Detect which cell encompasses the target text, then output its (X, Y) center coordinate. 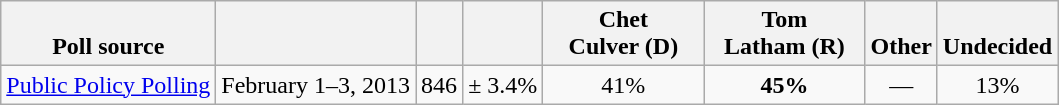
— (901, 85)
846 (440, 85)
Poll source (108, 34)
ChetCulver (D) (624, 34)
45% (784, 85)
Public Policy Polling (108, 85)
February 1–3, 2013 (316, 85)
Undecided (997, 34)
± 3.4% (503, 85)
41% (624, 85)
TomLatham (R) (784, 34)
Other (901, 34)
13% (997, 85)
